Determine the (X, Y) coordinate at the center of the cell enclosing the given text.  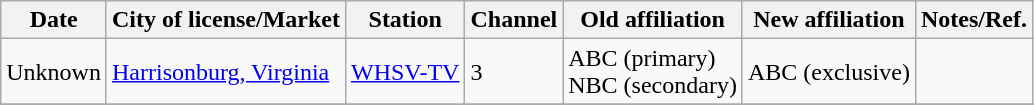
Unknown (54, 72)
Station (405, 20)
WHSV-TV (405, 72)
Channel (514, 20)
Notes/Ref. (974, 20)
3 (514, 72)
Harrisonburg, Virginia (226, 72)
Old affiliation (653, 20)
City of license/Market (226, 20)
ABC (exclusive) (828, 72)
Date (54, 20)
ABC (primary) NBC (secondary) (653, 72)
New affiliation (828, 20)
